Find where the given text appears and provide that cell's center as (X, Y) coordinate. 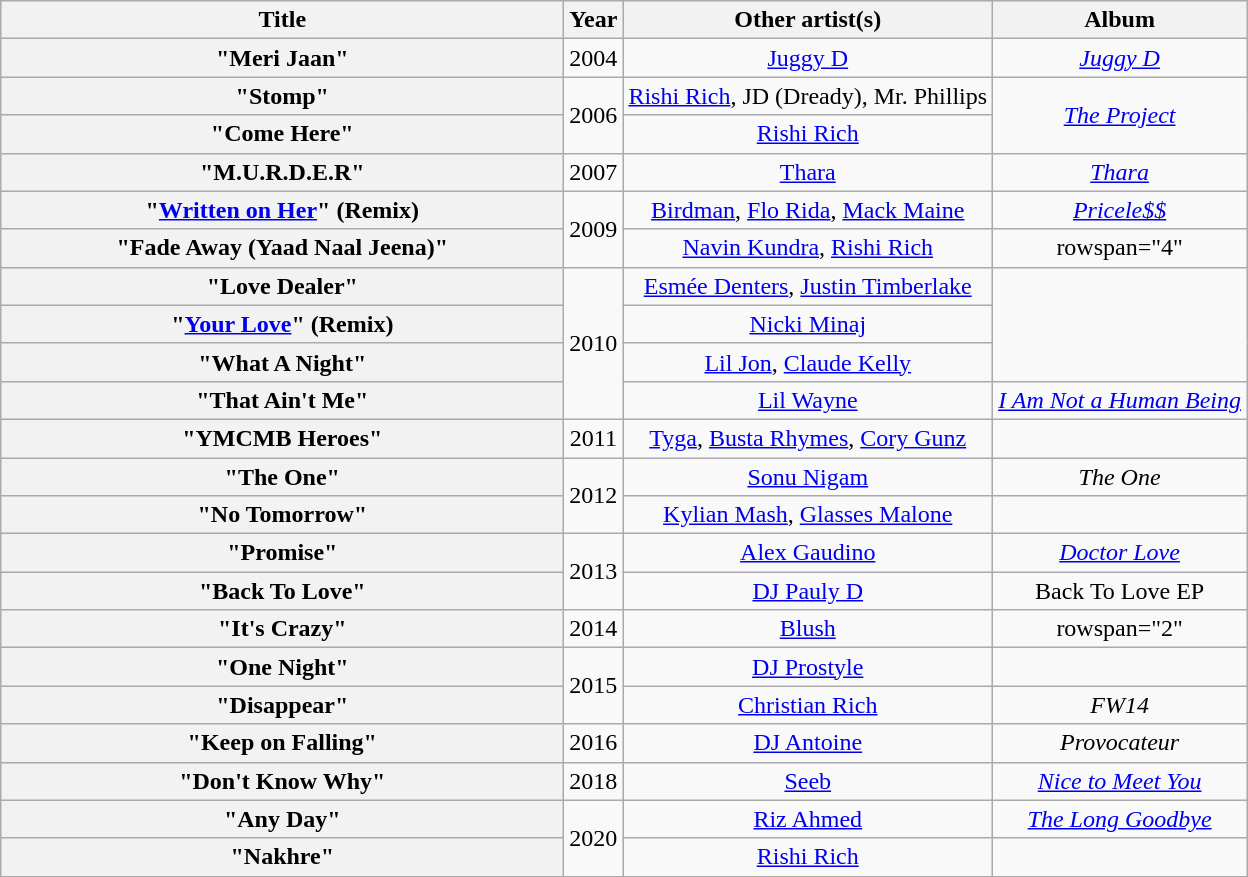
Tyga, Busta Rhymes, Cory Gunz (808, 438)
"Any Day" (282, 819)
2009 (594, 229)
2010 (594, 343)
Lil Wayne (808, 400)
2006 (594, 115)
FW14 (1120, 705)
"No Tomorrow" (282, 515)
Rishi Rich, JD (Dready), Mr. Phillips (808, 96)
DJ Antoine (808, 743)
2020 (594, 838)
rowspan="2" (1120, 629)
Kylian Mash, Glasses Malone (808, 515)
2004 (594, 58)
"Don't Know Why" (282, 781)
Lil Jon, Claude Kelly (808, 362)
2013 (594, 572)
"One Night" (282, 667)
Nicki Minaj (808, 324)
2016 (594, 743)
Pricele$$ (1120, 210)
Navin Kundra, Rishi Rich (808, 248)
"The One" (282, 477)
Riz Ahmed (808, 819)
2011 (594, 438)
"Stomp" (282, 96)
The One (1120, 477)
Birdman, Flo Rida, Mack Maine (808, 210)
"Love Dealer" (282, 286)
DJ Pauly D (808, 591)
Doctor Love (1120, 553)
Sonu Nigam (808, 477)
Alex Gaudino (808, 553)
"Written on Her" (Remix) (282, 210)
"Your Love" (Remix) (282, 324)
"YMCMB Heroes" (282, 438)
"Fade Away (Yaad Naal Jeena)" (282, 248)
Blush (808, 629)
Title (282, 20)
The Long Goodbye (1120, 819)
"Back To Love" (282, 591)
"Keep on Falling" (282, 743)
I Am Not a Human Being (1120, 400)
Nice to Meet You (1120, 781)
"What A Night" (282, 362)
2007 (594, 172)
2014 (594, 629)
"Promise" (282, 553)
Seeb (808, 781)
"Meri Jaan" (282, 58)
"Nakhre" (282, 857)
Provocateur (1120, 743)
Album (1120, 20)
The Project (1120, 115)
Other artist(s) (808, 20)
"M.U.R.D.E.R" (282, 172)
"It's Crazy" (282, 629)
DJ Prostyle (808, 667)
"Come Here" (282, 134)
Year (594, 20)
"Disappear" (282, 705)
"That Ain't Me" (282, 400)
Christian Rich (808, 705)
Esmée Denters, Justin Timberlake (808, 286)
rowspan="4" (1120, 248)
2012 (594, 496)
Back To Love EP (1120, 591)
2015 (594, 686)
2018 (594, 781)
